From the cell containing the given text, extract its center point as (X, Y) coordinate. 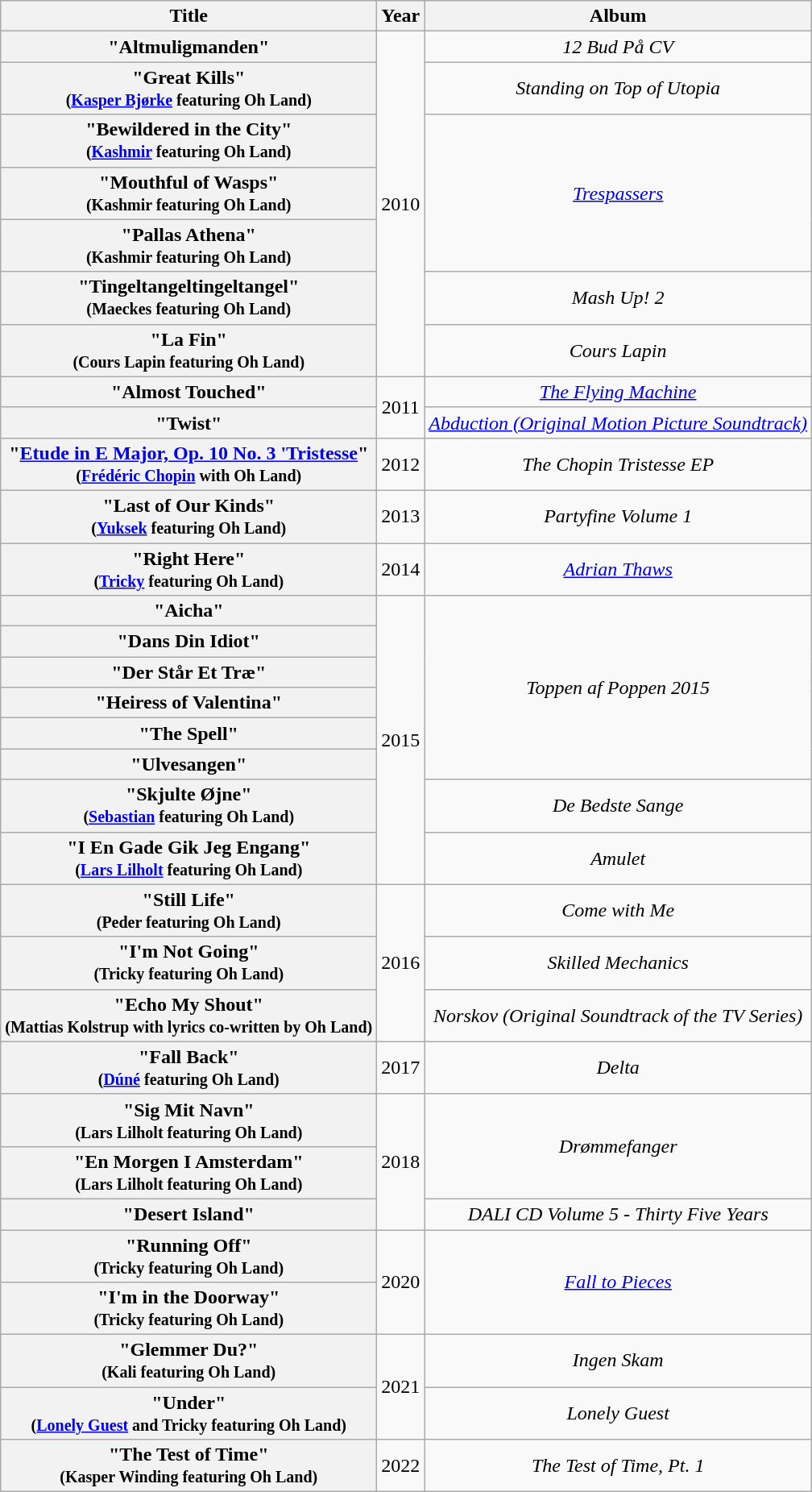
2018 (401, 1162)
"Under"(Lonely Guest and Tricky featuring Oh Land) (188, 1414)
"Twist" (188, 422)
"Fall Back"(Dúné featuring Oh Land) (188, 1067)
"Aicha" (188, 611)
"La Fin"(Cours Lapin featuring Oh Land) (188, 350)
"Dans Din Idiot" (188, 642)
DALI CD Volume 5 - Thirty Five Years (619, 1214)
"Echo My Shout"(Mattias Kolstrup with lyrics co-written by Oh Land) (188, 1016)
Abduction (Original Motion Picture Soundtrack) (619, 422)
"En Morgen I Amsterdam"(Lars Lilholt featuring Oh Land) (188, 1172)
"The Test of Time"(Kasper Winding featuring Oh Land) (188, 1465)
Amulet (619, 858)
Lonely Guest (619, 1414)
2014 (401, 569)
2022 (401, 1465)
"Ulvesangen" (188, 764)
Ingen Skam (619, 1361)
"Skjulte Øjne"(Sebastian featuring Oh Land) (188, 806)
The Chopin Tristesse EP (619, 464)
Fall to Pieces (619, 1282)
2012 (401, 464)
12 Bud På CV (619, 47)
Cours Lapin (619, 350)
"Almost Touched" (188, 392)
"I'm in the Doorway"(Tricky featuring Oh Land) (188, 1309)
2010 (401, 204)
Come with Me (619, 911)
Standing on Top of Utopia (619, 89)
Trespassers (619, 193)
"Altmuligmanden" (188, 47)
"Still Life"(Peder featuring Oh Land) (188, 911)
"I En Gade Gik Jeg Engang"(Lars Lilholt featuring Oh Land) (188, 858)
"Pallas Athena"(Kashmir featuring Oh Land) (188, 245)
2017 (401, 1067)
"Etude in E Major, Op. 10 No. 3 'Tristesse"(Frédéric Chopin with Oh Land) (188, 464)
2020 (401, 1282)
"Glemmer Du?"(Kali featuring Oh Land) (188, 1361)
2013 (401, 516)
"Desert Island" (188, 1214)
"Tingeltangeltingeltangel"(Maeckes featuring Oh Land) (188, 298)
2021 (401, 1387)
2011 (401, 407)
Partyfine Volume 1 (619, 516)
Drømmefanger (619, 1146)
"Running Off"(Tricky featuring Oh Land) (188, 1256)
"Last of Our Kinds"(Yuksek featuring Oh Land) (188, 516)
"Der Står Et Træ" (188, 672)
Skilled Mechanics (619, 962)
"Sig Mit Navn"(Lars Lilholt featuring Oh Land) (188, 1120)
"Great Kills"(Kasper Bjørke featuring Oh Land) (188, 89)
The Flying Machine (619, 392)
Norskov (Original Soundtrack of the TV Series) (619, 1016)
"Mouthful of Wasps"(Kashmir featuring Oh Land) (188, 193)
The Test of Time, Pt. 1 (619, 1465)
"Heiress of Valentina" (188, 703)
2015 (401, 740)
De Bedste Sange (619, 806)
Delta (619, 1067)
"The Spell" (188, 734)
Year (401, 16)
Album (619, 16)
Adrian Thaws (619, 569)
Mash Up! 2 (619, 298)
Title (188, 16)
2016 (401, 962)
"I'm Not Going"(Tricky featuring Oh Land) (188, 962)
Toppen af Poppen 2015 (619, 688)
"Bewildered in the City"(Kashmir featuring Oh Land) (188, 140)
"Right Here"(Tricky featuring Oh Land) (188, 569)
